Identify which cell holds the provided text, then report its (X, Y) central coordinate. 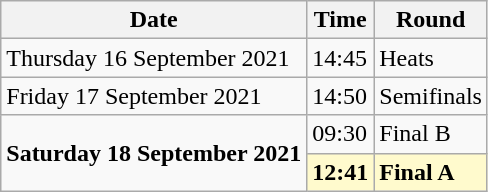
Friday 17 September 2021 (154, 96)
14:45 (340, 58)
12:41 (340, 172)
Final A (431, 172)
Time (340, 20)
Heats (431, 58)
Final B (431, 134)
09:30 (340, 134)
Saturday 18 September 2021 (154, 153)
Semifinals (431, 96)
Date (154, 20)
14:50 (340, 96)
Thursday 16 September 2021 (154, 58)
Round (431, 20)
